For the text-containing cell, return its midpoint in [x, y] coordinate format. 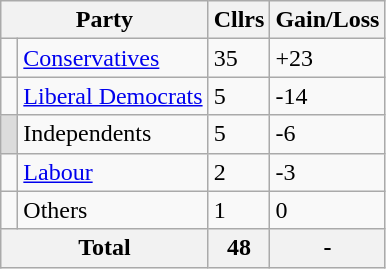
Independents [113, 134]
Labour [113, 172]
Party [104, 20]
Others [113, 210]
0 [328, 210]
2 [239, 172]
48 [239, 248]
- [328, 248]
+23 [328, 58]
-6 [328, 134]
Total [104, 248]
-3 [328, 172]
1 [239, 210]
Cllrs [239, 20]
Liberal Democrats [113, 96]
-14 [328, 96]
35 [239, 58]
Conservatives [113, 58]
Gain/Loss [328, 20]
